Extract the (X, Y) coordinate from the center of the cell holding the provided text.  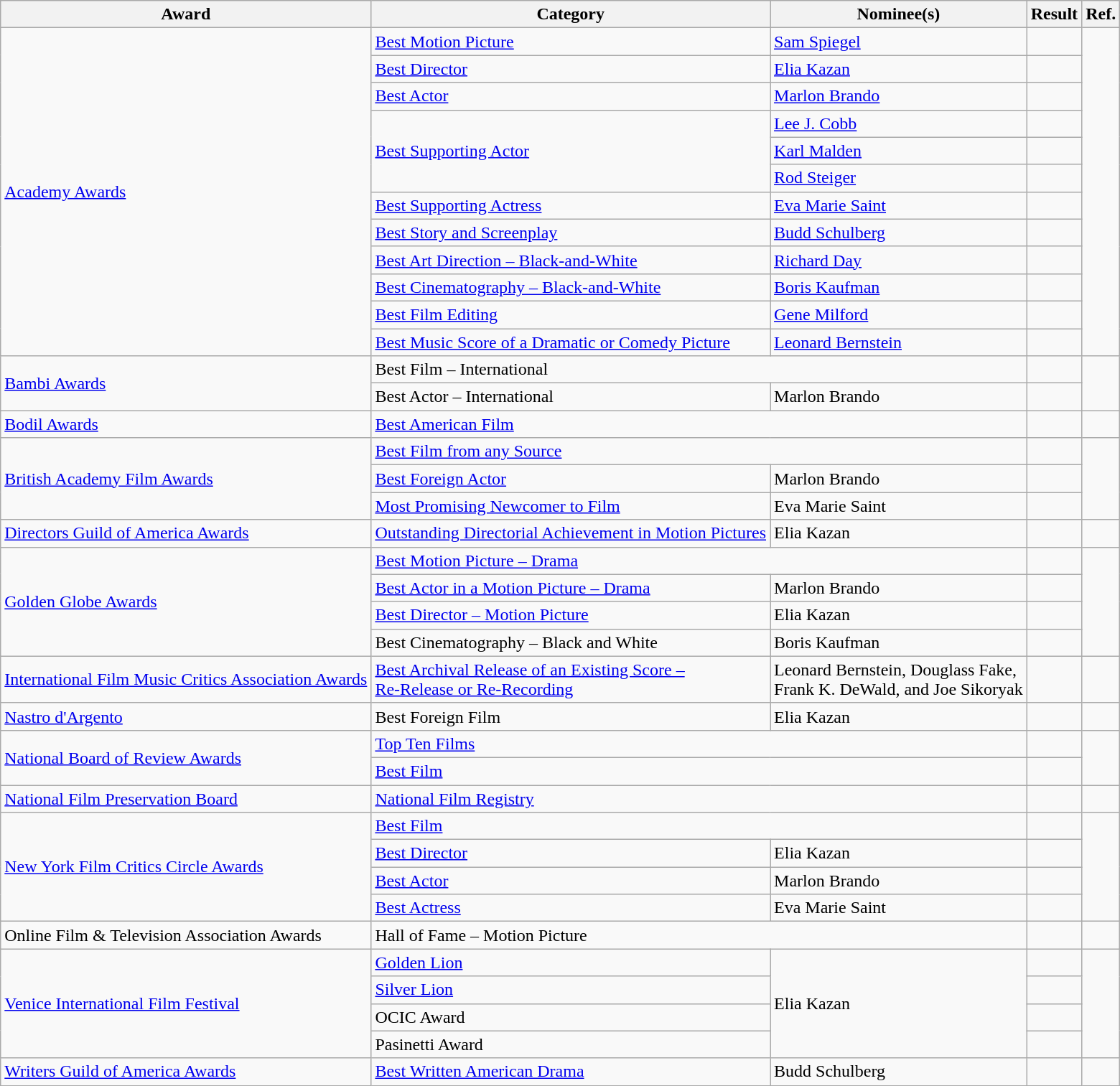
Academy Awards (186, 192)
Best Foreign Film (571, 716)
Hall of Fame – Motion Picture (699, 935)
Karl Malden (899, 151)
Best Story and Screenplay (571, 233)
British Academy Film Awards (186, 479)
Ref. (1101, 14)
Golden Lion (571, 963)
Best Actress (571, 908)
Best Foreign Actor (571, 479)
Lee J. Cobb (899, 123)
OCIC Award (571, 1017)
Bodil Awards (186, 424)
Best Art Direction – Black-and-White (571, 260)
Best Cinematography – Black and White (571, 642)
Nominee(s) (899, 14)
Richard Day (899, 260)
Category (571, 14)
National Film Registry (699, 799)
International Film Music Critics Association Awards (186, 679)
National Film Preservation Board (186, 799)
Outstanding Directorial Achievement in Motion Pictures (571, 533)
Best Film from any Source (699, 451)
Leonard Bernstein (899, 342)
Online Film & Television Association Awards (186, 935)
Result (1054, 14)
Best American Film (699, 424)
Best Music Score of a Dramatic or Comedy Picture (571, 342)
Leonard Bernstein, Douglass Fake, Frank K. DeWald, and Joe Sikoryak (899, 679)
Rod Steiger (899, 178)
Best Written American Drama (571, 1072)
Best Supporting Actress (571, 205)
Pasinetti Award (571, 1044)
Directors Guild of America Awards (186, 533)
New York Film Critics Circle Awards (186, 867)
Best Cinematography – Black-and-White (571, 287)
Best Film Editing (571, 314)
Best Director – Motion Picture (571, 615)
Best Archival Release of an Existing Score – Re-Release or Re-Recording (571, 679)
Best Actor – International (571, 397)
Best Motion Picture – Drama (699, 561)
Award (186, 14)
Best Motion Picture (571, 42)
Best Film – International (699, 370)
Sam Spiegel (899, 42)
National Board of Review Awards (186, 757)
Bambi Awards (186, 383)
Best Actor in a Motion Picture – Drama (571, 588)
Writers Guild of America Awards (186, 1072)
Most Promising Newcomer to Film (571, 506)
Gene Milford (899, 314)
Venice International Film Festival (186, 1003)
Top Ten Films (699, 744)
Best Supporting Actor (571, 151)
Silver Lion (571, 990)
Golden Globe Awards (186, 601)
Nastro d'Argento (186, 716)
